For the text-containing cell, return its midpoint in [x, y] coordinate format. 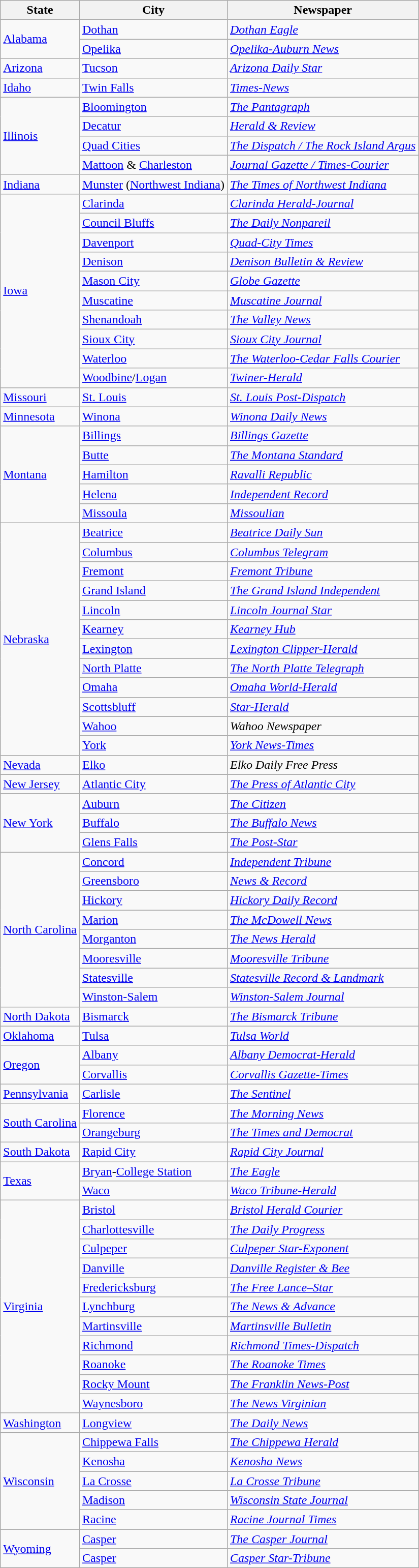
Opelika-Auburn News [323, 49]
South Dakota [40, 1152]
Hamilton [153, 474]
Omaha [153, 687]
Wisconsin State Journal [323, 1500]
Twin Falls [153, 87]
Munster (Northwest Indiana) [153, 184]
Mason City [153, 281]
Statesville [153, 978]
Hickory [153, 900]
Virginia [40, 1307]
The Bismarck Tribune [323, 1016]
The Daily Progress [323, 1229]
Waco Tribune-Herald [323, 1191]
Pennsylvania [40, 1094]
The Casper Journal [323, 1539]
Tucson [153, 68]
Minnesota [40, 416]
Quad Cities [153, 145]
Texas [40, 1181]
St. Louis [153, 397]
Lincoln [153, 610]
Globe Gazette [323, 281]
Arizona Daily Star [323, 68]
North Dakota [40, 1016]
Columbus [153, 552]
Roanoke [153, 1365]
Independent Record [323, 494]
Helena [153, 494]
City [153, 10]
North Carolina [40, 929]
Concord [153, 862]
Billings [153, 436]
The Franklin News-Post [323, 1384]
Winston-Salem [153, 997]
The Sentinel [323, 1094]
Elko Daily Free Press [323, 765]
New York [40, 823]
Atlantic City [153, 784]
Chippewa Falls [153, 1442]
Decatur [153, 126]
Wahoo [153, 726]
Bismarck [153, 1016]
Missoulian [323, 513]
Sioux City [153, 339]
Kenosha [153, 1461]
Star-Herald [323, 707]
Bristol [153, 1210]
York News-Times [323, 745]
Opelika [153, 49]
Winona [153, 416]
Fremont [153, 571]
The News & Advance [323, 1307]
Winston-Salem Journal [323, 997]
Martinsville Bulletin [323, 1326]
South Carolina [40, 1123]
Independent Tribune [323, 862]
Wyoming [40, 1549]
Waco [153, 1191]
Denison [153, 262]
Danville Register & Bee [323, 1268]
Culpeper Star-Exponent [323, 1249]
Scottsbluff [153, 707]
Bloomington [153, 107]
The Daily News [323, 1423]
Wisconsin [40, 1481]
Hickory Daily Record [323, 900]
The Morning News [323, 1113]
Beatrice Daily Sun [323, 532]
Albany [153, 1055]
Omaha World-Herald [323, 687]
Missouri [40, 397]
Corvallis [153, 1074]
Billings Gazette [323, 436]
St. Louis Post-Dispatch [323, 397]
Florence [153, 1113]
Times-News [323, 87]
The Post-Star [323, 842]
Auburn [153, 803]
Albany Democrat-Herald [323, 1055]
The Times and Democrat [323, 1132]
Bryan-College Station [153, 1171]
Lynchburg [153, 1307]
Wahoo Newspaper [323, 726]
Tulsa World [323, 1036]
The Montana Standard [323, 455]
The Dispatch / The Rock Island Argus [323, 145]
Oregon [40, 1065]
Clarinda Herald-Journal [323, 203]
The North Platte Telegraph [323, 668]
Lincoln Journal Star [323, 610]
Waynesboro [153, 1403]
Shenandoah [153, 320]
Ravalli Republic [323, 474]
Carlisle [153, 1094]
Kearney [153, 629]
The Citizen [323, 803]
State [40, 10]
Council Bluffs [153, 223]
Mooresville Tribune [323, 958]
The Press of Atlantic City [323, 784]
Longview [153, 1423]
Rapid City Journal [323, 1152]
Columbus Telegram [323, 552]
Bristol Herald Courier [323, 1210]
Racine [153, 1520]
Buffalo [153, 823]
Butte [153, 455]
Martinsville [153, 1326]
Greensboro [153, 881]
La Crosse [153, 1481]
Lexington [153, 649]
New Jersey [40, 784]
Tulsa [153, 1036]
Kearney Hub [323, 629]
Arizona [40, 68]
News & Record [323, 881]
The McDowell News [323, 920]
Nebraska [40, 639]
Journal Gazette / Times-Courier [323, 165]
Fremont Tribune [323, 571]
Woodbine/Logan [153, 378]
Morganton [153, 939]
Rocky Mount [153, 1384]
The Valley News [323, 320]
Casper Star-Tribune [323, 1558]
Idaho [40, 87]
Sioux City Journal [323, 339]
Twiner-Herald [323, 378]
Alabama [40, 39]
Culpeper [153, 1249]
Dothan Eagle [323, 29]
Fredericksburg [153, 1287]
Davenport [153, 243]
The Roanoke Times [323, 1365]
La Crosse Tribune [323, 1481]
Glens Falls [153, 842]
Newspaper [323, 10]
Elko [153, 765]
The Waterloo-Cedar Falls Courier [323, 358]
Clarinda [153, 203]
York [153, 745]
Lexington Clipper-Herald [323, 649]
Orangeburg [153, 1132]
Marion [153, 920]
North Platte [153, 668]
Nevada [40, 765]
Richmond Times-Dispatch [323, 1345]
The Eagle [323, 1171]
The Chippewa Herald [323, 1442]
Iowa [40, 291]
The News Herald [323, 939]
Racine Journal Times [323, 1520]
The Times of Northwest Indiana [323, 184]
Muscatine [153, 300]
The Free Lance–Star [323, 1287]
Danville [153, 1268]
Herald & Review [323, 126]
Waterloo [153, 358]
Charlottesville [153, 1229]
Quad-City Times [323, 243]
Rapid City [153, 1152]
The Pantagraph [323, 107]
Mattoon & Charleston [153, 165]
Washington [40, 1423]
Grand Island [153, 591]
Denison Bulletin & Review [323, 262]
Winona Daily News [323, 416]
Montana [40, 474]
Mooresville [153, 958]
Beatrice [153, 532]
The Grand Island Independent [323, 591]
The Buffalo News [323, 823]
Illinois [40, 136]
Indiana [40, 184]
Richmond [153, 1345]
Missoula [153, 513]
The News Virginian [323, 1403]
Corvallis Gazette-Times [323, 1074]
Madison [153, 1500]
The Daily Nonpareil [323, 223]
Statesville Record & Landmark [323, 978]
Muscatine Journal [323, 300]
Oklahoma [40, 1036]
Kenosha News [323, 1461]
Dothan [153, 29]
